Find where the given text appears and provide that cell's center as (X, Y) coordinate. 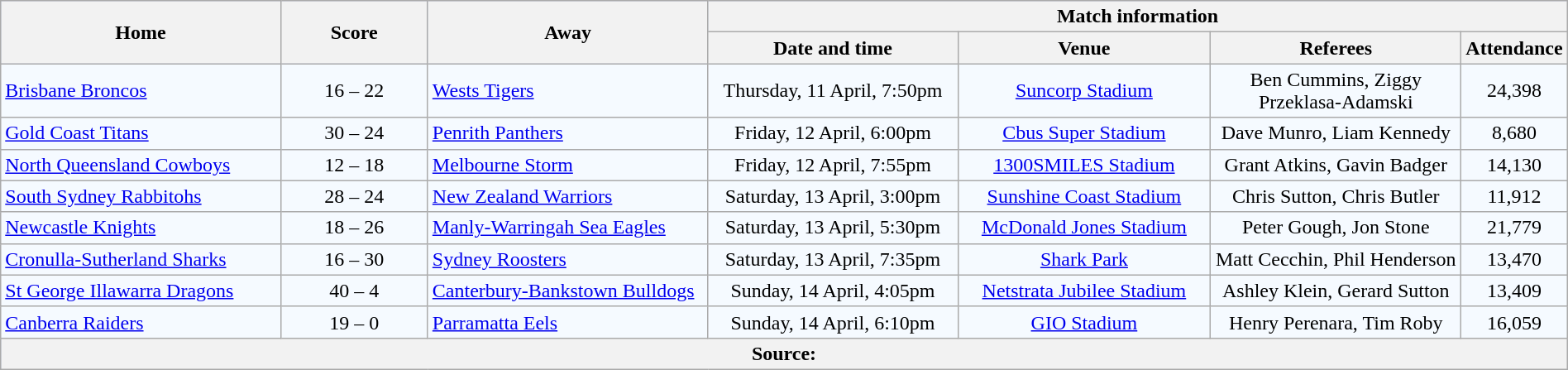
Sunshine Coast Stadium (1084, 196)
Friday, 12 April, 7:55pm (833, 165)
Match information (1138, 17)
Peter Gough, Jon Stone (1336, 228)
Grant Atkins, Gavin Badger (1336, 165)
14,130 (1514, 165)
16,059 (1514, 322)
16 – 30 (354, 259)
Canterbury-Bankstown Bulldogs (567, 291)
28 – 24 (354, 196)
30 – 24 (354, 133)
Source: (784, 353)
16 – 22 (354, 91)
Home (141, 32)
South Sydney Rabbitohs (141, 196)
Sunday, 14 April, 6:10pm (833, 322)
Wests Tigers (567, 91)
Date and time (833, 48)
Henry Perenara, Tim Roby (1336, 322)
Saturday, 13 April, 3:00pm (833, 196)
Chris Sutton, Chris Butler (1336, 196)
Cronulla-Sutherland Sharks (141, 259)
Thursday, 11 April, 7:50pm (833, 91)
Shark Park (1084, 259)
Venue (1084, 48)
8,680 (1514, 133)
13,470 (1514, 259)
Attendance (1514, 48)
Brisbane Broncos (141, 91)
Sunday, 14 April, 4:05pm (833, 291)
McDonald Jones Stadium (1084, 228)
Manly-Warringah Sea Eagles (567, 228)
New Zealand Warriors (567, 196)
Away (567, 32)
Sydney Roosters (567, 259)
Melbourne Storm (567, 165)
Ashley Klein, Gerard Sutton (1336, 291)
Ben Cummins, Ziggy Przeklasa-Adamski (1336, 91)
Suncorp Stadium (1084, 91)
Saturday, 13 April, 7:35pm (833, 259)
12 – 18 (354, 165)
Gold Coast Titans (141, 133)
1300SMILES Stadium (1084, 165)
11,912 (1514, 196)
18 – 26 (354, 228)
GIO Stadium (1084, 322)
40 – 4 (354, 291)
Friday, 12 April, 6:00pm (833, 133)
Penrith Panthers (567, 133)
19 – 0 (354, 322)
Cbus Super Stadium (1084, 133)
Referees (1336, 48)
Matt Cecchin, Phil Henderson (1336, 259)
Saturday, 13 April, 5:30pm (833, 228)
21,779 (1514, 228)
24,398 (1514, 91)
Parramatta Eels (567, 322)
St George Illawarra Dragons (141, 291)
Score (354, 32)
Dave Munro, Liam Kennedy (1336, 133)
13,409 (1514, 291)
Netstrata Jubilee Stadium (1084, 291)
Canberra Raiders (141, 322)
North Queensland Cowboys (141, 165)
Newcastle Knights (141, 228)
